Return the (x, y) coordinate for the center point of the cell that contains the specified text.  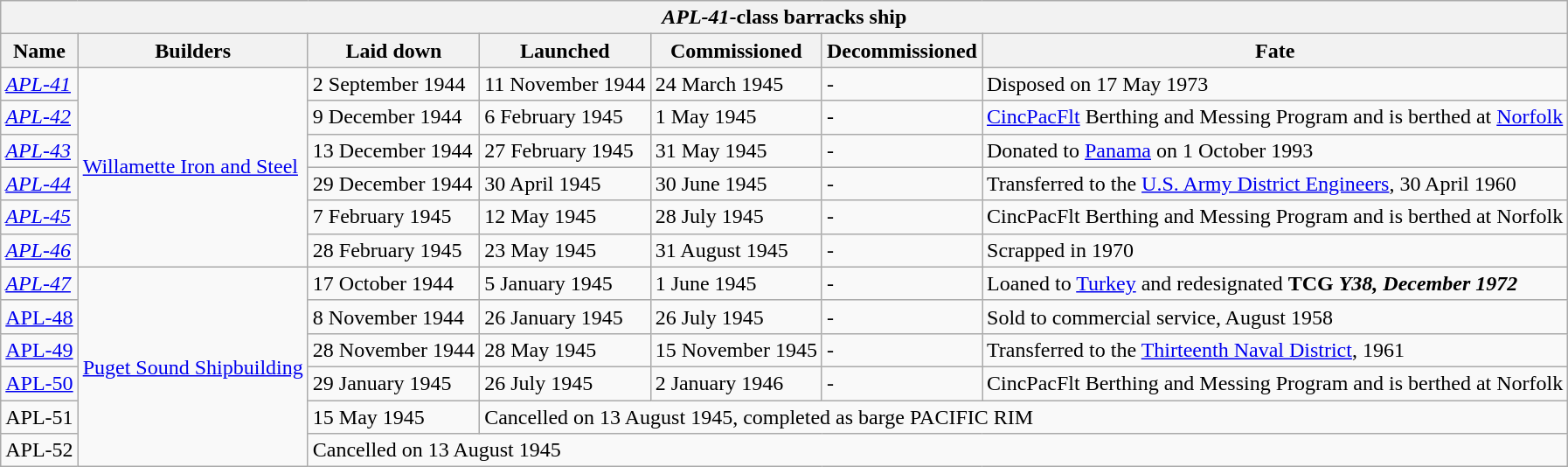
Commissioned (736, 51)
1 June 1945 (736, 283)
Laid down (393, 51)
2 January 1946 (736, 383)
15 May 1945 (393, 417)
Cancelled on 13 August 1945 (938, 450)
APL-41-class barracks ship (785, 17)
29 January 1945 (393, 383)
13 December 1944 (393, 150)
28 November 1944 (393, 350)
6 February 1945 (565, 117)
26 January 1945 (565, 317)
29 December 1944 (393, 184)
27 February 1945 (565, 150)
Transferred to the Thirteenth Naval District, 1961 (1275, 350)
Transferred to the U.S. Army District Engineers, 30 April 1960 (1275, 184)
APL-52 (39, 450)
30 June 1945 (736, 184)
12 May 1945 (565, 217)
28 February 1945 (393, 250)
APL-50 (39, 383)
Puget Sound Shipbuilding (192, 366)
30 April 1945 (565, 184)
Sold to commercial service, August 1958 (1275, 317)
Disposed on 17 May 1973 (1275, 84)
APL-46 (39, 250)
Name (39, 51)
17 October 1944 (393, 283)
28 May 1945 (565, 350)
APL-41 (39, 84)
24 March 1945 (736, 84)
31 May 1945 (736, 150)
APL-44 (39, 184)
1 May 1945 (736, 117)
APL-51 (39, 417)
Scrapped in 1970 (1275, 250)
23 May 1945 (565, 250)
5 January 1945 (565, 283)
7 February 1945 (393, 217)
31 August 1945 (736, 250)
Decommissioned (902, 51)
28 July 1945 (736, 217)
APL-49 (39, 350)
APL-45 (39, 217)
Cancelled on 13 August 1945, completed as barge PACIFIC RIM (1024, 417)
Builders (192, 51)
15 November 1945 (736, 350)
APL-47 (39, 283)
8 November 1944 (393, 317)
11 November 1944 (565, 84)
APL-48 (39, 317)
Loaned to Turkey and redesignated TCG Y38, December 1972 (1275, 283)
APL-43 (39, 150)
Donated to Panama on 1 October 1993 (1275, 150)
2 September 1944 (393, 84)
Willamette Iron and Steel (192, 167)
Launched (565, 51)
APL-42 (39, 117)
Fate (1275, 51)
9 December 1944 (393, 117)
